Extract the [x, y] coordinate from the center of the cell holding the provided text.  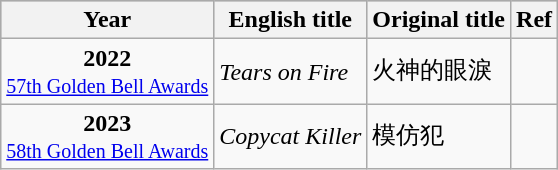
Tears on Fire [290, 72]
模仿犯 [439, 136]
Year [108, 20]
2022 57th Golden Bell Awards [108, 72]
Copycat Killer [290, 136]
2023 58th Golden Bell Awards [108, 136]
Original title [439, 20]
Ref [534, 20]
English title [290, 20]
火神的眼淚 [439, 72]
